Find where the given text appears and provide that cell's center as (x, y) coordinate. 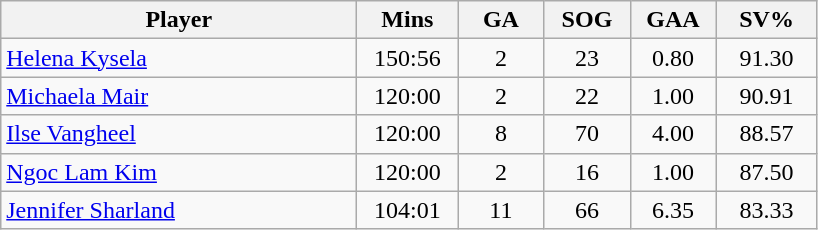
Helena Kysela (179, 58)
23 (587, 58)
Ngoc Lam Kim (179, 172)
104:01 (408, 210)
Mins (408, 20)
Player (179, 20)
6.35 (673, 210)
22 (587, 96)
87.50 (766, 172)
SV% (766, 20)
0.80 (673, 58)
8 (501, 134)
4.00 (673, 134)
83.33 (766, 210)
16 (587, 172)
150:56 (408, 58)
GAA (673, 20)
11 (501, 210)
GA (501, 20)
90.91 (766, 96)
Jennifer Sharland (179, 210)
66 (587, 210)
Ilse Vangheel (179, 134)
91.30 (766, 58)
Michaela Mair (179, 96)
70 (587, 134)
88.57 (766, 134)
SOG (587, 20)
